Find where the given text appears and provide that cell's center as (X, Y) coordinate. 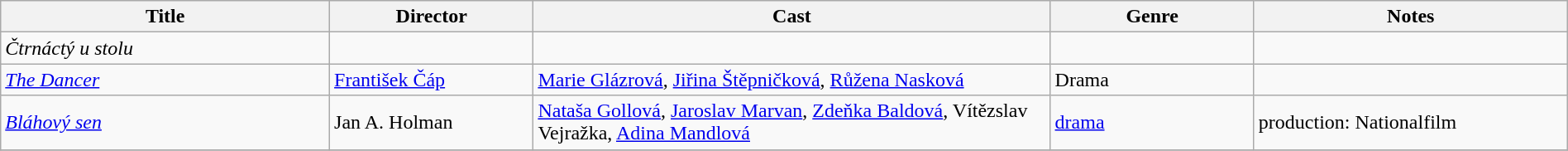
Jan A. Holman (432, 123)
Bláhový sen (165, 123)
production: Nationalfilm (1411, 123)
František Čáp (432, 80)
drama (1152, 123)
Marie Glázrová, Jiřina Štěpničková, Růžena Nasková (792, 80)
Nataša Gollová, Jaroslav Marvan, Zdeňka Baldová, Vítězslav Vejražka, Adina Mandlová (792, 123)
Cast (792, 17)
Director (432, 17)
The Dancer (165, 80)
Genre (1152, 17)
Čtrnáctý u stolu (165, 48)
Drama (1152, 80)
Title (165, 17)
Notes (1411, 17)
